Determine the (x, y) coordinate at the center of the cell enclosing the given text.  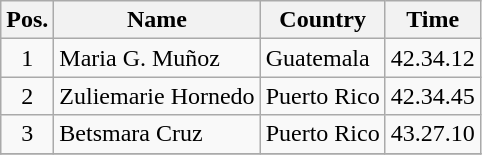
2 (28, 96)
3 (28, 134)
Zuliemarie Hornedo (157, 96)
Guatemala (322, 58)
42.34.12 (432, 58)
42.34.45 (432, 96)
Name (157, 20)
1 (28, 58)
Maria G. Muñoz (157, 58)
43.27.10 (432, 134)
Country (322, 20)
Pos. (28, 20)
Time (432, 20)
Betsmara Cruz (157, 134)
